From the cell containing the given text, extract its center point as (X, Y) coordinate. 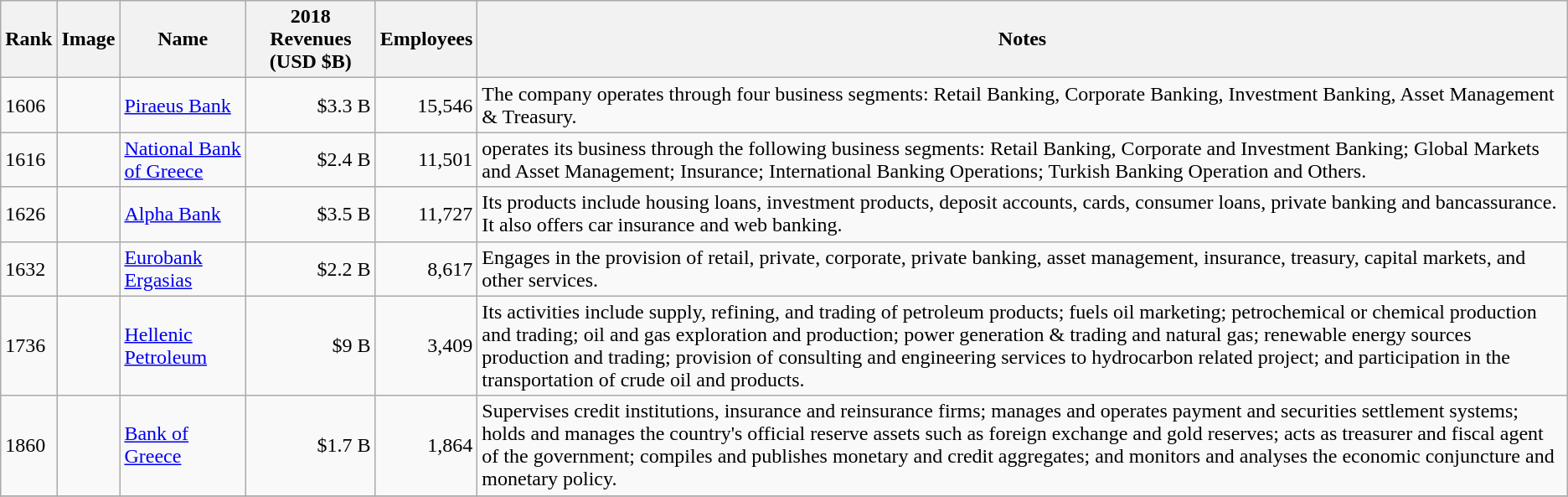
National Bank of Greece (183, 159)
1632 (28, 268)
1860 (28, 446)
Name (183, 39)
1606 (28, 106)
Piraeus Bank (183, 106)
$3.3 B (311, 106)
$2.4 B (311, 159)
Alpha Bank (183, 215)
Notes (1022, 39)
Image (89, 39)
Engages in the provision of retail, private, corporate, private banking, asset management, insurance, treasury, capital markets, and other services. (1022, 268)
1,864 (426, 446)
3,409 (426, 345)
8,617 (426, 268)
Bank of Greece (183, 446)
11,501 (426, 159)
$3.5 B (311, 215)
Rank (28, 39)
1616 (28, 159)
$2.2 B (311, 268)
Employees (426, 39)
2018 Revenues (USD $B) (311, 39)
Eurobank Ergasias (183, 268)
Hellenic Petroleum (183, 345)
1626 (28, 215)
$1.7 B (311, 446)
15,546 (426, 106)
The company operates through four business segments: Retail Banking, Corporate Banking, Investment Banking, Asset Management & Treasury. (1022, 106)
$9 B (311, 345)
11,727 (426, 215)
1736 (28, 345)
